From the cell containing the given text, extract its center point as (X, Y) coordinate. 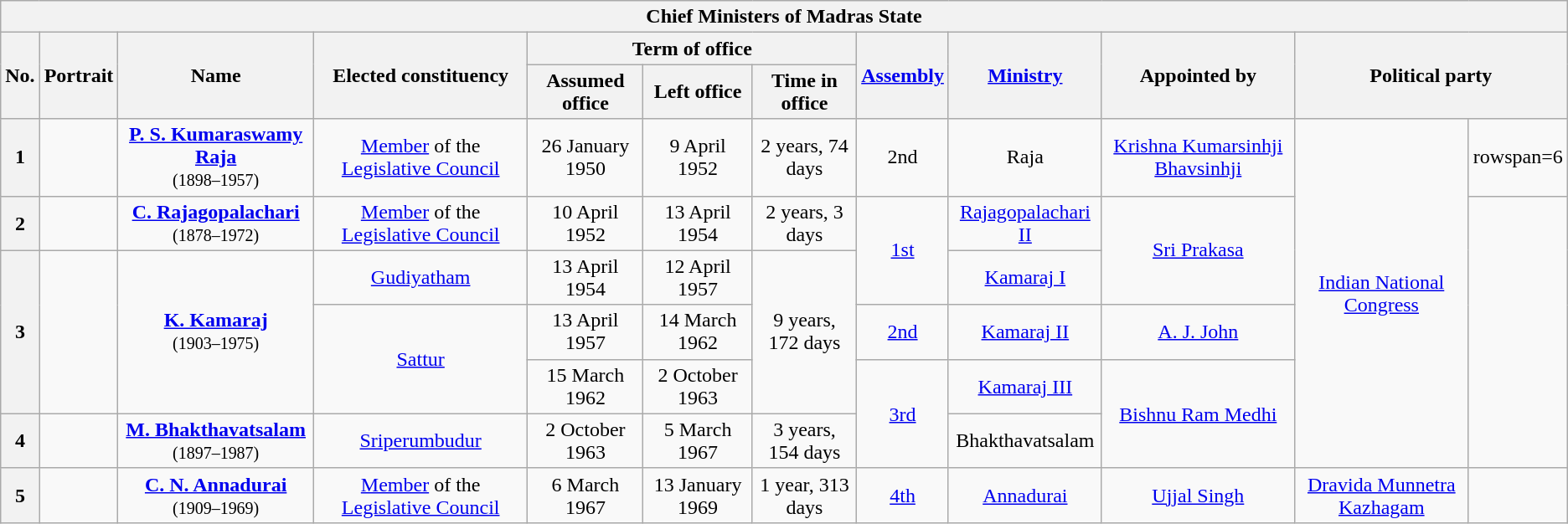
9 April 1952 (698, 157)
3 (20, 331)
Left office (698, 92)
3rd (903, 414)
Time in office (804, 92)
5 March 1967 (698, 440)
9 years, 172 days (804, 331)
Name (216, 75)
Ujjal Singh (1198, 496)
Political party (1431, 75)
C. N. Annadurai(1909–1969) (216, 496)
Kamaraj II (1025, 331)
1st (903, 250)
Elected constituency (420, 75)
Bishnu Ram Medhi (1198, 414)
Raja (1025, 157)
1 year, 313 days (804, 496)
10 April 1952 (585, 223)
15 March 1962 (585, 387)
A. J. John (1198, 331)
Kamaraj III (1025, 387)
Assumed office (585, 92)
12 April 1957 (698, 278)
Term of office (692, 49)
Gudiyatham (420, 278)
M. Bhakthavatsalam(1897–1987) (216, 440)
3 years, 154 days (804, 440)
Indian National Congress (1381, 293)
2 years, 3 days (804, 223)
Kamaraj I (1025, 278)
4 (20, 440)
13 April 1957 (585, 331)
Chief Ministers of Madras State (784, 17)
K. Kamaraj(1903–1975) (216, 331)
Assembly (903, 75)
C. Rajagopalachari(1878–1972) (216, 223)
2 years, 74 days (804, 157)
5 (20, 496)
Rajagopalachari II (1025, 223)
2 (20, 223)
No. (20, 75)
13 January 1969 (698, 496)
Sri Prakasa (1198, 250)
4th (903, 496)
26 January 1950 (585, 157)
1 (20, 157)
Sriperumbudur (420, 440)
6 March 1967 (585, 496)
Sattur (420, 359)
rowspan=6 (1518, 157)
14 March 1962 (698, 331)
Ministry (1025, 75)
Krishna Kumarsinhji Bhavsinhji (1198, 157)
Appointed by (1198, 75)
Annadurai (1025, 496)
Dravida Munnetra Kazhagam (1381, 496)
Portrait (79, 75)
P. S. Kumaraswamy Raja(1898–1957) (216, 157)
Bhakthavatsalam (1025, 440)
